Search for the cell housing the specified text and yield its [X, Y] center coordinate. 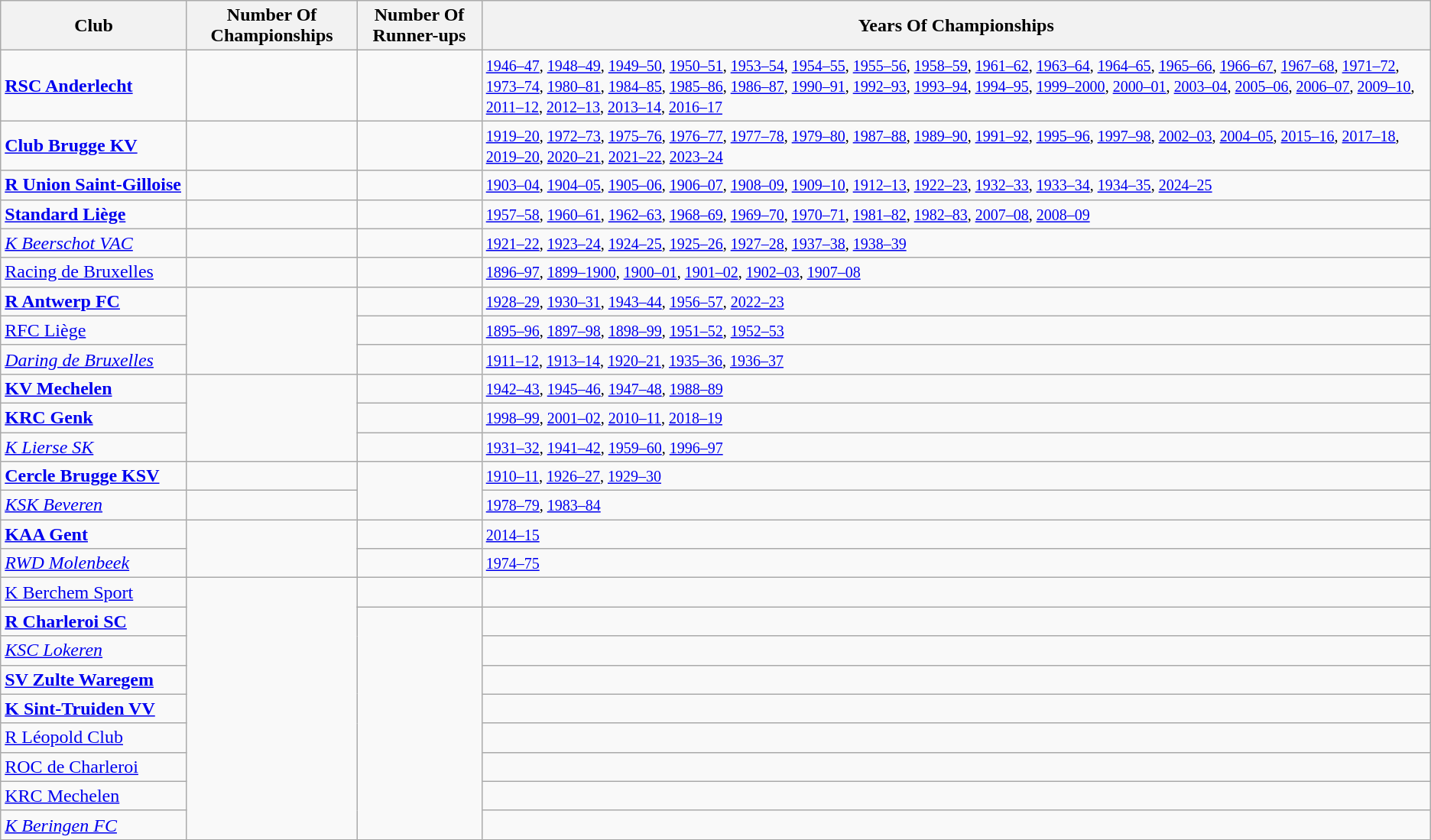
K Beringen FC [94, 825]
1957–58, 1960–61, 1962–63, 1968–69, 1969–70, 1970–71, 1981–82, 1982–83, 2007–08, 2008–09 [956, 214]
R Union Saint-Gilloise [94, 185]
SV Zulte Waregem [94, 679]
Cercle Brugge KSV [94, 476]
1896–97, 1899–1900, 1900–01, 1901–02, 1902–03, 1907–08 [956, 272]
1928–29, 1930–31, 1943–44, 1956–57, 2022–23 [956, 301]
KAA Gent [94, 534]
RSC Anderlecht [94, 86]
K Berchem Sport [94, 592]
1931–32, 1941–42, 1959–60, 1996–97 [956, 447]
Number Of Runner-ups [419, 26]
Club [94, 26]
1921–22, 1923–24, 1924–25, 1925–26, 1927–28, 1937–38, 1938–39 [956, 243]
KRC Mechelen [94, 796]
KRC Genk [94, 417]
1998–99, 2001–02, 2010–11, 2018–19 [956, 417]
1942–43, 1945–46, 1947–48, 1988–89 [956, 388]
Club Brugge KV [94, 145]
K Lierse SK [94, 447]
KSK Beveren [94, 505]
1911–12, 1913–14, 1920–21, 1935–36, 1936–37 [956, 359]
1910–11, 1926–27, 1929–30 [956, 476]
R Léopold Club [94, 738]
Number Of Championships [272, 26]
R Antwerp FC [94, 301]
R Charleroi SC [94, 621]
Years Of Championships [956, 26]
Daring de Bruxelles [94, 359]
1895–96, 1897–98, 1898–99, 1951–52, 1952–53 [956, 330]
1903–04, 1904–05, 1905–06, 1906–07, 1908–09, 1909–10, 1912–13, 1922–23, 1932–33, 1933–34, 1934–35, 2024–25 [956, 185]
Standard Liège [94, 214]
KV Mechelen [94, 388]
K Sint-Truiden VV [94, 709]
1978–79, 1983–84 [956, 505]
RFC Liège [94, 330]
ROC de Charleroi [94, 767]
KSC Lokeren [94, 650]
2014–15 [956, 534]
Racing de Bruxelles [94, 272]
RWD Molenbeek [94, 563]
K Beerschot VAC [94, 243]
1974–75 [956, 563]
